Scan for the cell matching the given text and deliver its [x, y] coordinate at center. 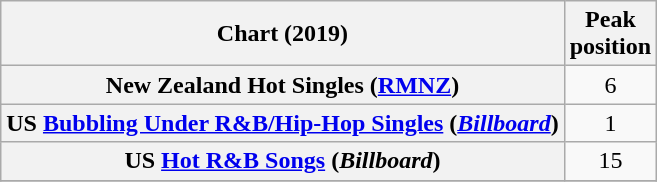
Peakposition [610, 34]
Chart (2019) [282, 34]
6 [610, 85]
New Zealand Hot Singles (RMNZ) [282, 85]
US Hot R&B Songs (Billboard) [282, 161]
1 [610, 123]
US Bubbling Under R&B/Hip-Hop Singles (Billboard) [282, 123]
15 [610, 161]
